Return the (X, Y) coordinate for the center point of the cell that contains the specified text.  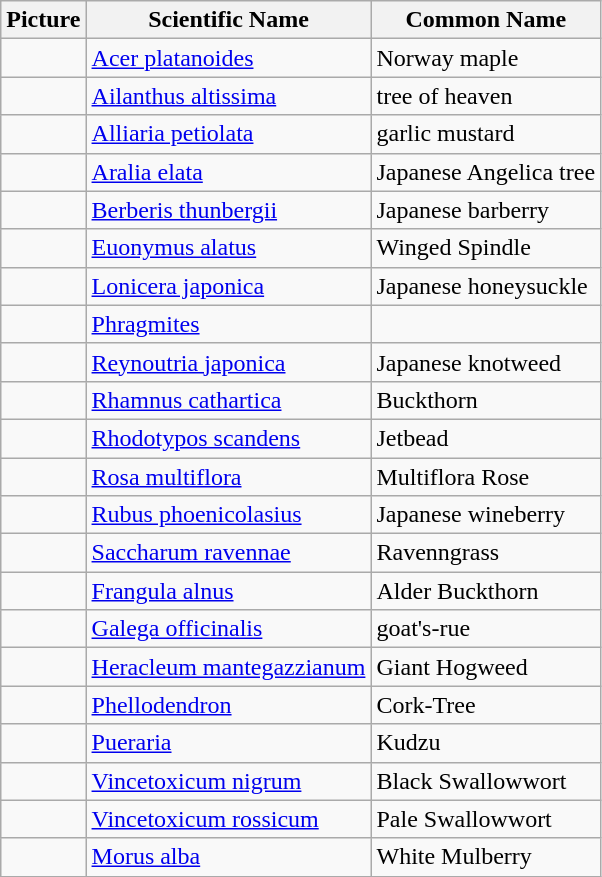
Rosa multiflora (228, 477)
Pale Swallowwort (486, 819)
tree of heaven (486, 96)
Frangula alnus (228, 591)
Euonymus alatus (228, 248)
Rhamnus cathartica (228, 400)
Winged Spindle (486, 248)
Ravenngrass (486, 553)
Common Name (486, 20)
Multiflora Rose (486, 477)
Morus alba (228, 857)
goat's-rue (486, 629)
Rhodotypos scandens (228, 438)
Ailanthus altissima (228, 96)
Alder Buckthorn (486, 591)
Vincetoxicum rossicum (228, 819)
White Mulberry (486, 857)
Giant Hogweed (486, 667)
Japanese Angelica tree (486, 172)
Black Swallowwort (486, 781)
Aralia elata (228, 172)
Japanese wineberry (486, 515)
Berberis thunbergii (228, 210)
Galega officinalis (228, 629)
Heracleum mantegazzianum (228, 667)
Scientific Name (228, 20)
Japanese honeysuckle (486, 286)
Alliaria petiolata (228, 134)
Kudzu (486, 743)
garlic mustard (486, 134)
Norway maple (486, 58)
Japanese barberry (486, 210)
Buckthorn (486, 400)
Lonicera japonica (228, 286)
Acer platanoides (228, 58)
Rubus phoenicolasius (228, 515)
Cork-Tree (486, 705)
Pueraria (228, 743)
Phellodendron (228, 705)
Jetbead (486, 438)
Picture (44, 20)
Reynoutria japonica (228, 362)
Japanese knotweed (486, 362)
Vincetoxicum nigrum (228, 781)
Saccharum ravennae (228, 553)
Phragmites (228, 324)
